Search for the cell housing the specified text and yield its (x, y) center coordinate. 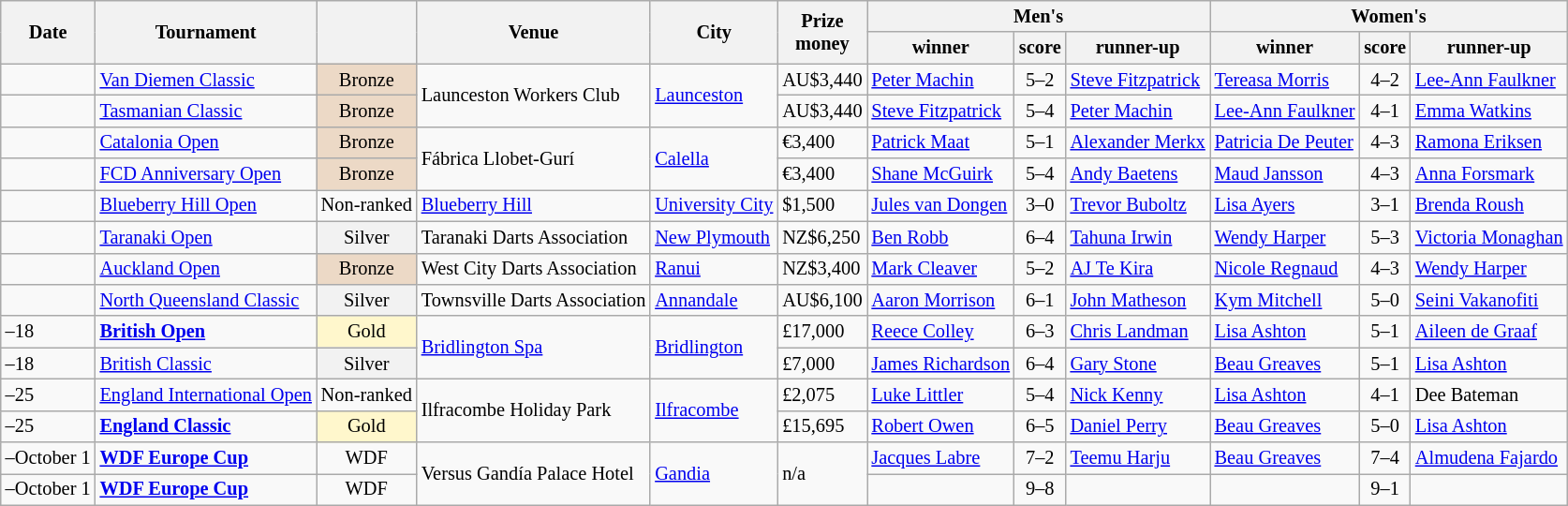
Aileen de Graaf (1489, 332)
John Matheson (1138, 300)
Tournament (206, 32)
Calella (714, 157)
Lisa Ayers (1285, 205)
Launceston Workers Club (534, 96)
Jacques Labre (940, 458)
Auckland Open (206, 269)
Taranaki Darts Association (534, 237)
Ramona Eriksen (1489, 142)
Trevor Buboltz (1138, 205)
6–5 (1040, 426)
North Queensland Classic (206, 300)
£2,075 (822, 394)
Almudena Fajardo (1489, 458)
Ilfracombe Holiday Park (534, 410)
Alexander Merkx (1138, 142)
Men's (1039, 16)
Tasmanian Classic (206, 111)
$1,500 (822, 205)
Annandale (714, 300)
Mark Cleaver (940, 269)
9–1 (1384, 489)
Chris Landman (1138, 332)
Ben Robb (940, 237)
Kym Mitchell (1285, 300)
Victoria Monaghan (1489, 237)
Bridlington (714, 347)
4–2 (1384, 80)
Patrick Maat (940, 142)
Reece Colley (940, 332)
Dee Bateman (1489, 394)
7–2 (1040, 458)
3–0 (1040, 205)
University City (714, 205)
Jules van Dongen (940, 205)
Blueberry Hill (534, 205)
Emma Watkins (1489, 111)
FCD Anniversary Open (206, 174)
£7,000 (822, 364)
Prizemoney (822, 32)
Launceston (714, 96)
6–1 (1040, 300)
£17,000 (822, 332)
Versus Gandía Palace Hotel (534, 474)
West City Darts Association (534, 269)
Nicole Regnaud (1285, 269)
British Classic (206, 364)
£15,695 (822, 426)
Ranui (714, 269)
Townsville Darts Association (534, 300)
6–3 (1040, 332)
British Open (206, 332)
Fábrica Llobet-Gurí (534, 157)
England Classic (206, 426)
Ilfracombe (714, 410)
Patricia De Peuter (1285, 142)
Van Diemen Classic (206, 80)
Nick Kenny (1138, 394)
AU$6,100 (822, 300)
New Plymouth (714, 237)
Tereasa Morris (1285, 80)
NZ$3,400 (822, 269)
Seini Vakanofiti (1489, 300)
AJ Te Kira (1138, 269)
Anna Forsmark (1489, 174)
Luke Littler (940, 394)
NZ$6,250 (822, 237)
Teemu Harju (1138, 458)
n/a (822, 474)
Andy Baetens (1138, 174)
Robert Owen (940, 426)
City (714, 32)
Date (49, 32)
Brenda Roush (1489, 205)
Catalonia Open (206, 142)
Daniel Perry (1138, 426)
3–1 (1384, 205)
5–3 (1384, 237)
Aaron Morrison (940, 300)
Bridlington Spa (534, 347)
Women's (1389, 16)
9–8 (1040, 489)
Venue (534, 32)
James Richardson (940, 364)
Blueberry Hill Open (206, 205)
Gandia (714, 474)
7–4 (1384, 458)
England International Open (206, 394)
Taranaki Open (206, 237)
Maud Jansson (1285, 174)
Shane McGuirk (940, 174)
Gary Stone (1138, 364)
Tahuna Irwin (1138, 237)
